Pinpoint the cell where the given text exists, returning its (X, Y) midpoint coordinate. 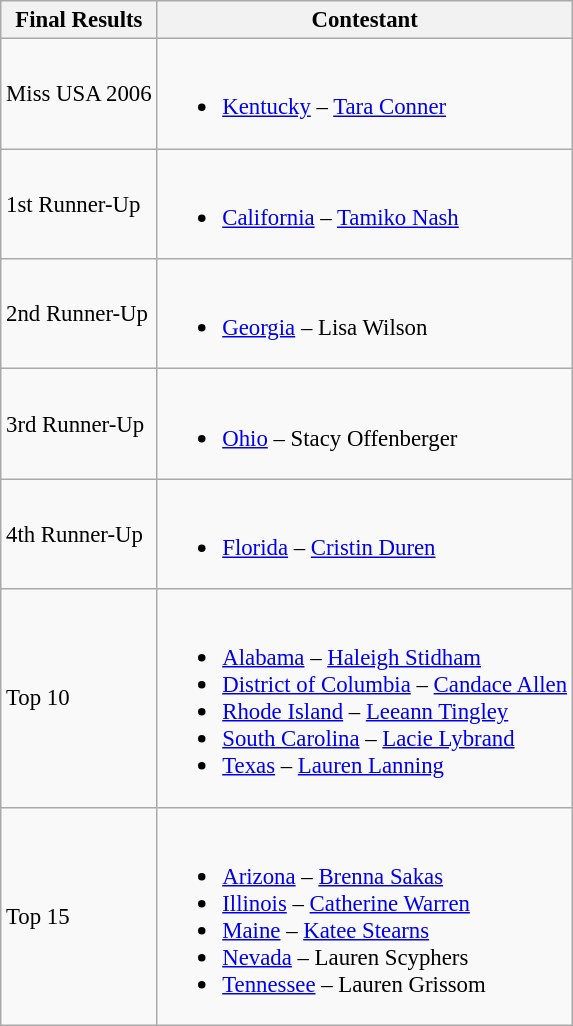
Kentucky – Tara Conner (364, 94)
Georgia – Lisa Wilson (364, 314)
Contestant (364, 20)
California – Tamiko Nash (364, 204)
Top 15 (79, 916)
Florida – Cristin Duren (364, 534)
2nd Runner-Up (79, 314)
Top 10 (79, 698)
Arizona – Brenna SakasIllinois – Catherine WarrenMaine – Katee StearnsNevada – Lauren ScyphersTennessee – Lauren Grissom (364, 916)
Miss USA 2006 (79, 94)
Alabama – Haleigh StidhamDistrict of Columbia – Candace AllenRhode Island – Leeann TingleySouth Carolina – Lacie LybrandTexas – Lauren Lanning (364, 698)
4th Runner-Up (79, 534)
Final Results (79, 20)
3rd Runner-Up (79, 424)
Ohio – Stacy Offenberger (364, 424)
1st Runner-Up (79, 204)
